From the cell containing the given text, extract its center point as (x, y) coordinate. 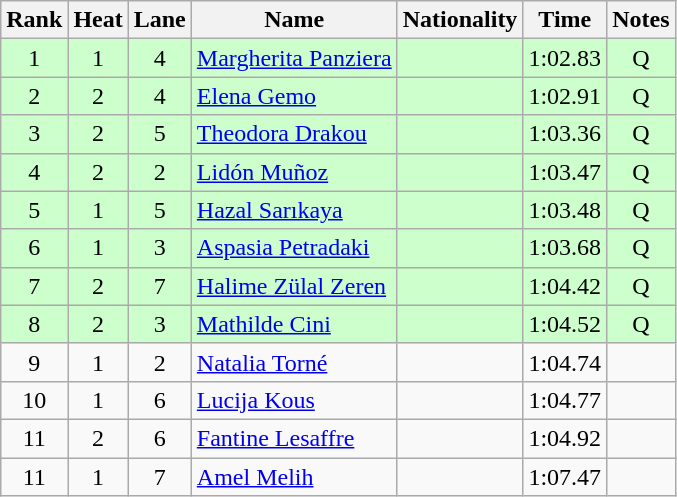
Fantine Lesaffre (294, 438)
Hazal Sarıkaya (294, 210)
Rank (34, 20)
Lane (160, 20)
Halime Zülal Zeren (294, 286)
Heat (98, 20)
Aspasia Petradaki (294, 248)
Notes (641, 20)
Time (565, 20)
Natalia Torné (294, 362)
Theodora Drakou (294, 134)
1:02.91 (565, 96)
10 (34, 400)
1:04.77 (565, 400)
1:03.48 (565, 210)
Amel Melih (294, 477)
1:03.36 (565, 134)
Margherita Panziera (294, 58)
1:04.42 (565, 286)
1:03.47 (565, 172)
1:04.92 (565, 438)
Lidón Muñoz (294, 172)
Mathilde Cini (294, 324)
1:04.52 (565, 324)
Nationality (460, 20)
1:04.74 (565, 362)
Lucija Kous (294, 400)
1:07.47 (565, 477)
9 (34, 362)
1:03.68 (565, 248)
1:02.83 (565, 58)
8 (34, 324)
Elena Gemo (294, 96)
Name (294, 20)
